Output the (X, Y) coordinate of the center of the cell containing the given text.  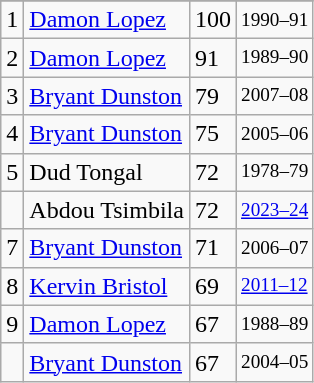
Abdou Tsimbila (107, 210)
79 (212, 96)
1 (12, 20)
4 (12, 134)
Kervin Bristol (107, 286)
2011–12 (274, 286)
5 (12, 172)
8 (12, 286)
1988–89 (274, 324)
69 (212, 286)
91 (212, 58)
Dud Tongal (107, 172)
1989–90 (274, 58)
9 (12, 324)
2005–06 (274, 134)
2 (12, 58)
75 (212, 134)
100 (212, 20)
2023–24 (274, 210)
1978–79 (274, 172)
2004–05 (274, 362)
3 (12, 96)
2007–08 (274, 96)
2006–07 (274, 248)
71 (212, 248)
7 (12, 248)
1990–91 (274, 20)
